From the cell containing the given text, extract its center point as (X, Y) coordinate. 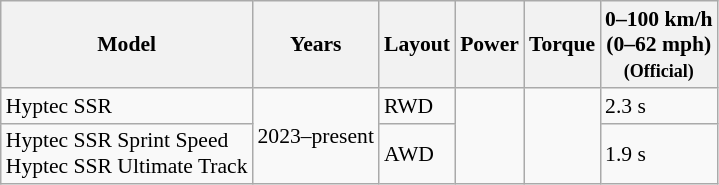
Hyptec SSR Sprint SpeedHyptec SSR Ultimate Track (127, 154)
Power (490, 44)
Model (127, 44)
Layout (417, 44)
AWD (417, 154)
RWD (417, 106)
Torque (562, 44)
Years (316, 44)
0–100 km/h(0–62 mph)(Official) (658, 44)
Hyptec SSR (127, 106)
2023–present (316, 136)
1.9 s (658, 154)
2.3 s (658, 106)
